Determine the (x, y) coordinate at the center of the cell enclosing the given text.  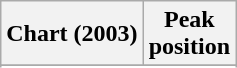
Chart (2003) (72, 34)
Peakposition (189, 34)
